Return the [x, y] coordinate for the center point of the cell that contains the specified text.  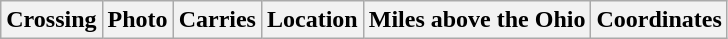
Carries [217, 20]
Location [312, 20]
Photo [138, 20]
Miles above the Ohio [477, 20]
Coordinates [659, 20]
Crossing [52, 20]
